Scan for the cell matching the given text and deliver its [x, y] coordinate at center. 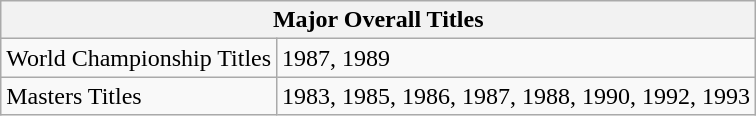
World Championship Titles [139, 58]
1983, 1985, 1986, 1987, 1988, 1990, 1992, 1993 [516, 96]
Masters Titles [139, 96]
Major Overall Titles [378, 20]
1987, 1989 [516, 58]
